Search for the cell housing the specified text and yield its [x, y] center coordinate. 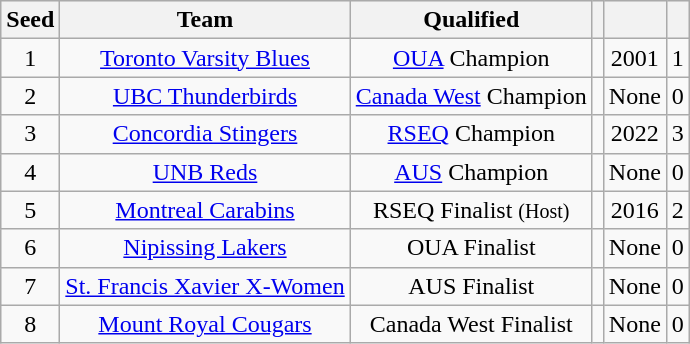
Team [205, 20]
Seed [30, 20]
RSEQ Finalist (Host) [471, 210]
Canada West Champion [471, 96]
UBC Thunderbirds [205, 96]
OUA Finalist [471, 248]
Nipissing Lakers [205, 248]
OUA Champion [471, 58]
UNB Reds [205, 172]
2022 [634, 134]
2016 [634, 210]
4 [30, 172]
Canada West Finalist [471, 324]
Concordia Stingers [205, 134]
2001 [634, 58]
AUS Champion [471, 172]
St. Francis Xavier X-Women [205, 286]
7 [30, 286]
6 [30, 248]
RSEQ Champion [471, 134]
Toronto Varsity Blues [205, 58]
8 [30, 324]
Qualified [471, 20]
5 [30, 210]
Montreal Carabins [205, 210]
Mount Royal Cougars [205, 324]
AUS Finalist [471, 286]
